Return (x, y) of the center of cell containing provided text 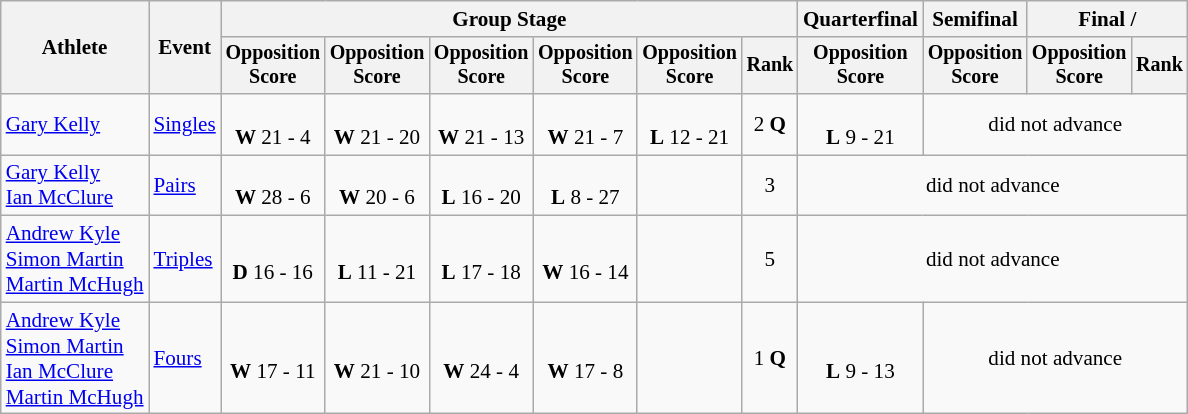
Quarterfinal (860, 18)
Andrew KyleSimon MartinIan McClureMartin McHugh (75, 358)
L 17 - 18 (481, 259)
W 24 - 4 (481, 358)
W 16 - 14 (585, 259)
1 Q (770, 358)
L 9 - 13 (860, 358)
Andrew KyleSimon MartinMartin McHugh (75, 259)
L 8 - 27 (585, 186)
Final / (1107, 18)
Group Stage (510, 18)
D 16 - 16 (273, 259)
Gary Kelly (75, 124)
Fours (185, 358)
5 (770, 259)
L 9 - 21 (860, 124)
Triples (185, 259)
Pairs (185, 186)
W 21 - 4 (273, 124)
W 21 - 20 (377, 124)
3 (770, 186)
L 16 - 20 (481, 186)
L 12 - 21 (689, 124)
W 21 - 7 (585, 124)
W 20 - 6 (377, 186)
W 21 - 13 (481, 124)
W 17 - 11 (273, 358)
2 Q (770, 124)
Semifinal (975, 18)
Event (185, 48)
L 11 - 21 (377, 259)
Gary KellyIan McClure (75, 186)
Singles (185, 124)
W 17 - 8 (585, 358)
W 28 - 6 (273, 186)
Athlete (75, 48)
W 21 - 10 (377, 358)
